Output the (x, y) coordinate of the center of the cell containing the given text.  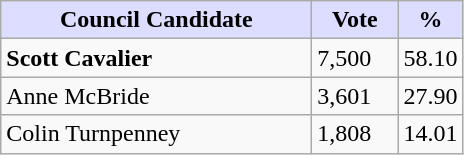
58.10 (430, 58)
7,500 (355, 58)
Colin Turnpenney (156, 134)
Scott Cavalier (156, 58)
Anne McBride (156, 96)
Council Candidate (156, 20)
27.90 (430, 96)
1,808 (355, 134)
3,601 (355, 96)
14.01 (430, 134)
Vote (355, 20)
% (430, 20)
